Identify which cell holds the provided text, then report its [x, y] central coordinate. 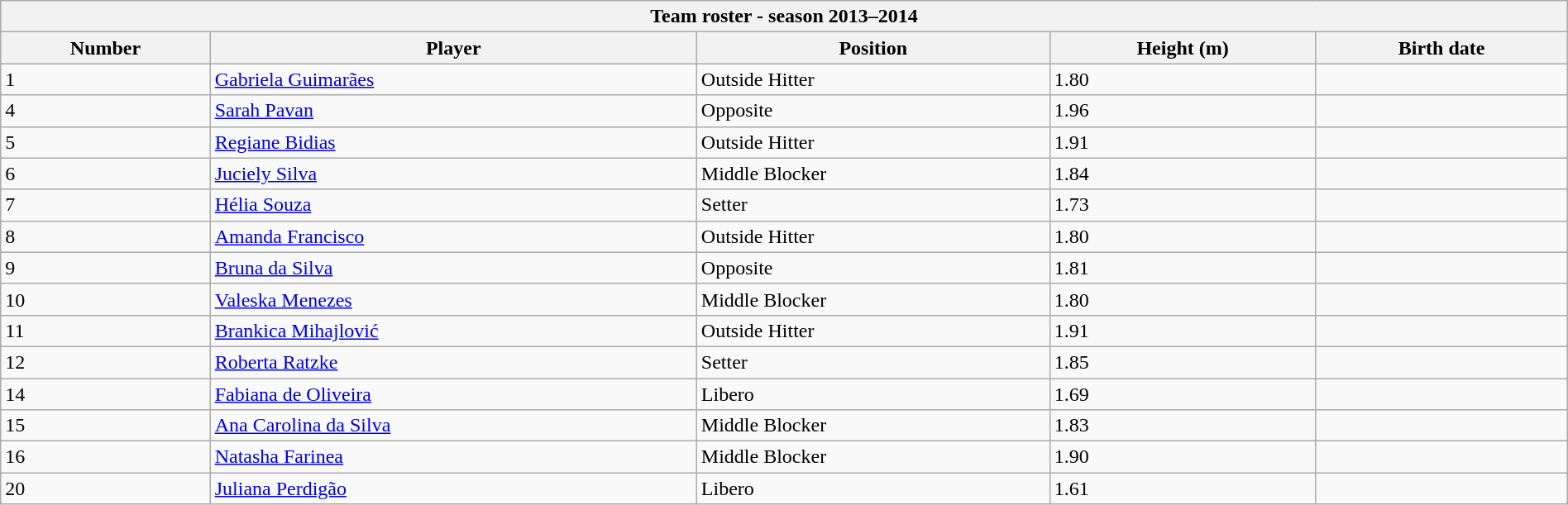
Position [873, 48]
9 [106, 268]
20 [106, 488]
1.81 [1183, 268]
Sarah Pavan [453, 111]
Height (m) [1183, 48]
14 [106, 394]
1.85 [1183, 362]
Fabiana de Oliveira [453, 394]
Roberta Ratzke [453, 362]
10 [106, 299]
1.69 [1183, 394]
11 [106, 331]
1 [106, 79]
Bruna da Silva [453, 268]
Player [453, 48]
5 [106, 142]
1.96 [1183, 111]
Juliana Perdigão [453, 488]
12 [106, 362]
1.73 [1183, 205]
6 [106, 174]
8 [106, 236]
Amanda Francisco [453, 236]
15 [106, 426]
Brankica Mihajlović [453, 331]
1.84 [1183, 174]
Regiane Bidias [453, 142]
Number [106, 48]
4 [106, 111]
Hélia Souza [453, 205]
1.90 [1183, 457]
Juciely Silva [453, 174]
Team roster - season 2013–2014 [784, 17]
Ana Carolina da Silva [453, 426]
16 [106, 457]
Natasha Farinea [453, 457]
Birth date [1441, 48]
Gabriela Guimarães [453, 79]
Valeska Menezes [453, 299]
1.61 [1183, 488]
7 [106, 205]
1.83 [1183, 426]
